From the cell containing the given text, extract its center point as [x, y] coordinate. 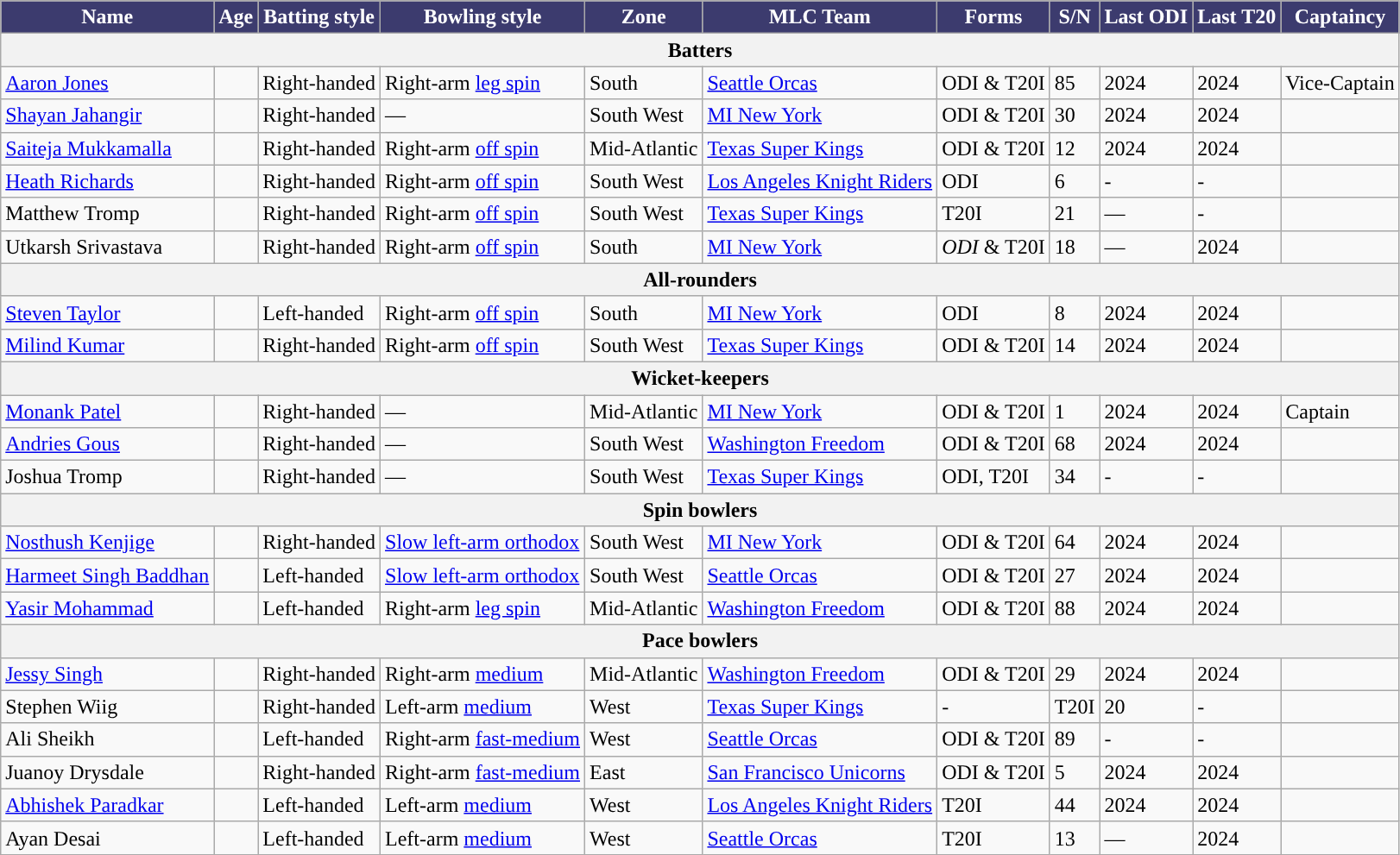
18 [1075, 247]
Last ODI [1146, 17]
29 [1075, 674]
Harmeet Singh Baddhan [107, 575]
Last T20 [1237, 17]
64 [1075, 543]
Abhishek Paradkar [107, 805]
Jessy Singh [107, 674]
Stephen Wiig [107, 707]
East [644, 772]
Spin bowlers [701, 510]
Matthew Tromp [107, 214]
Steven Taylor [107, 312]
Captain [1340, 412]
5 [1075, 772]
Joshua Tromp [107, 477]
30 [1075, 116]
ODI, T20I [994, 477]
Shayan Jahangir [107, 116]
6 [1075, 181]
Wicket-keepers [701, 378]
San Francisco Unicorns [820, 772]
All-rounders [701, 280]
14 [1075, 345]
12 [1075, 148]
Aaron Jones [107, 83]
Bowling style [483, 17]
85 [1075, 83]
Age [236, 17]
MLC Team [820, 17]
Juanoy Drysdale [107, 772]
88 [1075, 608]
Yasir Mohammad [107, 608]
Captaincy [1340, 17]
44 [1075, 805]
34 [1075, 477]
S/N [1075, 17]
27 [1075, 575]
8 [1075, 312]
13 [1075, 838]
68 [1075, 444]
Utkarsh Srivastava [107, 247]
Heath Richards [107, 181]
Name [107, 17]
Batters [701, 50]
20 [1146, 707]
Milind Kumar [107, 345]
Zone [644, 17]
Vice-Captain [1340, 83]
Pace bowlers [701, 641]
1 [1075, 412]
Andries Gous [107, 444]
Ali Sheikh [107, 739]
Nosthush Kenjige [107, 543]
Ayan Desai [107, 838]
Saiteja Mukkamalla [107, 148]
21 [1075, 214]
Right-arm medium [483, 674]
89 [1075, 739]
Monank Patel [107, 412]
Forms [994, 17]
Batting style [319, 17]
